Return (X, Y) of the center of cell containing provided text 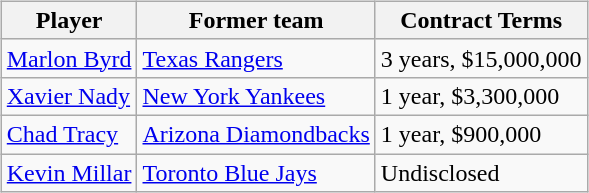
Kevin Millar (69, 173)
Player (69, 20)
Texas Rangers (256, 58)
Xavier Nady (69, 96)
Arizona Diamondbacks (256, 134)
New York Yankees (256, 96)
Chad Tracy (69, 134)
Former team (256, 20)
1 year, $3,300,000 (481, 96)
3 years, $15,000,000 (481, 58)
1 year, $900,000 (481, 134)
Contract Terms (481, 20)
Marlon Byrd (69, 58)
Undisclosed (481, 173)
Toronto Blue Jays (256, 173)
